Extract the [x, y] coordinate from the center of the cell holding the provided text.  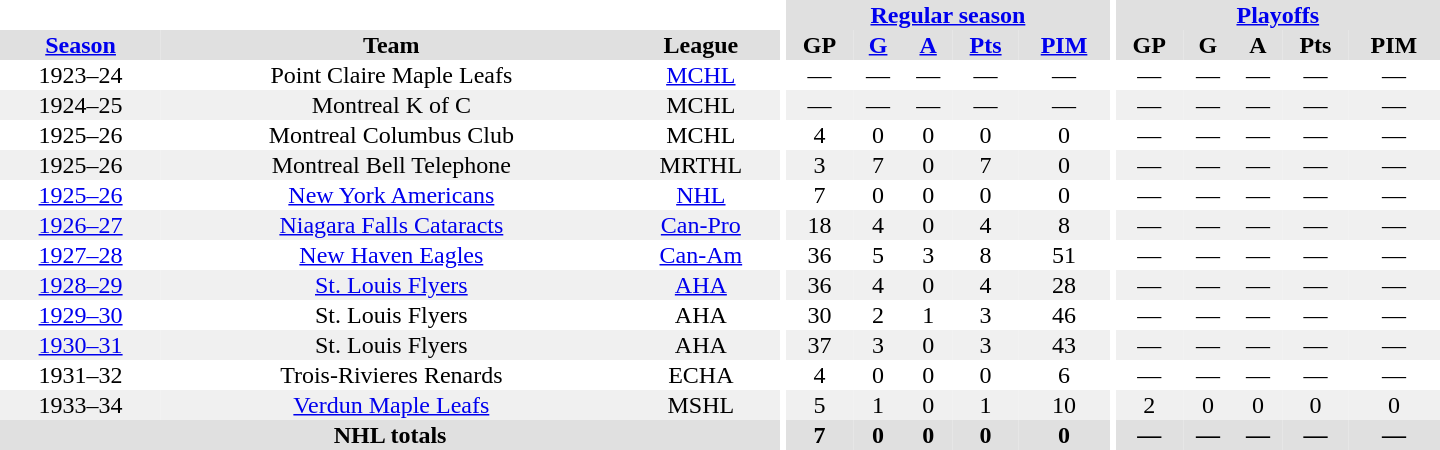
Verdun Maple Leafs [391, 405]
1933–34 [80, 405]
10 [1064, 405]
6 [1064, 375]
43 [1064, 345]
Montreal Columbus Club [391, 135]
Point Claire Maple Leafs [391, 75]
Regular season [948, 15]
NHL totals [390, 435]
NHL [700, 195]
1929–30 [80, 315]
Playoffs [1278, 15]
1924–25 [80, 105]
Montreal Bell Telephone [391, 165]
1923–24 [80, 75]
18 [820, 225]
1927–28 [80, 255]
28 [1064, 285]
Season [80, 45]
1931–32 [80, 375]
Montreal K of C [391, 105]
MRTHL [700, 165]
Team [391, 45]
Can-Am [700, 255]
MSHL [700, 405]
Niagara Falls Cataracts [391, 225]
1928–29 [80, 285]
1926–27 [80, 225]
30 [820, 315]
51 [1064, 255]
Can-Pro [700, 225]
New Haven Eagles [391, 255]
46 [1064, 315]
ECHA [700, 375]
Trois-Rivieres Renards [391, 375]
1930–31 [80, 345]
League [700, 45]
37 [820, 345]
New York Americans [391, 195]
